Extract the (x, y) coordinate from the center of the cell holding the provided text.  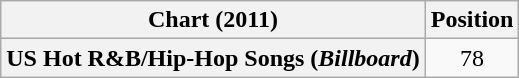
US Hot R&B/Hip-Hop Songs (Billboard) (213, 58)
78 (472, 58)
Chart (2011) (213, 20)
Position (472, 20)
